Determine the (X, Y) coordinate at the center of the cell enclosing the given text.  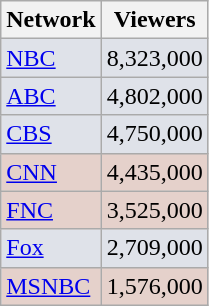
CNN (51, 172)
3,525,000 (154, 210)
4,435,000 (154, 172)
ABC (51, 96)
MSNBC (51, 286)
CBS (51, 134)
2,709,000 (154, 248)
Fox (51, 248)
4,802,000 (154, 96)
NBC (51, 58)
8,323,000 (154, 58)
FNC (51, 210)
Viewers (154, 20)
Network (51, 20)
1,576,000 (154, 286)
4,750,000 (154, 134)
